For the text-containing cell, return its midpoint in (x, y) coordinate format. 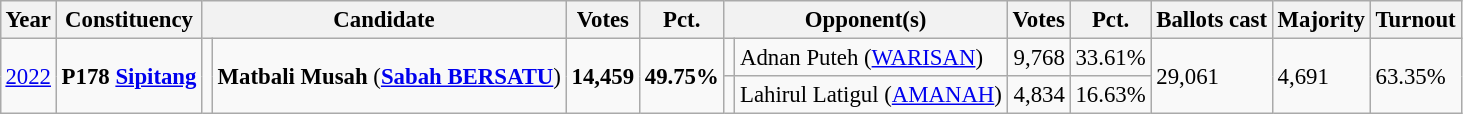
Constituency (128, 20)
2022 (28, 76)
Lahirul Latigul (AMANAH) (872, 95)
P178 Sipitang (128, 76)
63.35% (1416, 76)
14,459 (602, 76)
Turnout (1416, 20)
9,768 (1038, 57)
Majority (1321, 20)
Candidate (384, 20)
4,834 (1038, 95)
Opponent(s) (866, 20)
Ballots cast (1212, 20)
49.75% (682, 76)
29,061 (1212, 76)
Year (28, 20)
4,691 (1321, 76)
Adnan Puteh (WARISAN) (872, 57)
33.61% (1110, 57)
Matbali Musah (Sabah BERSATU) (389, 76)
16.63% (1110, 95)
